Determine the [x, y] coordinate at the center of the cell enclosing the given text.  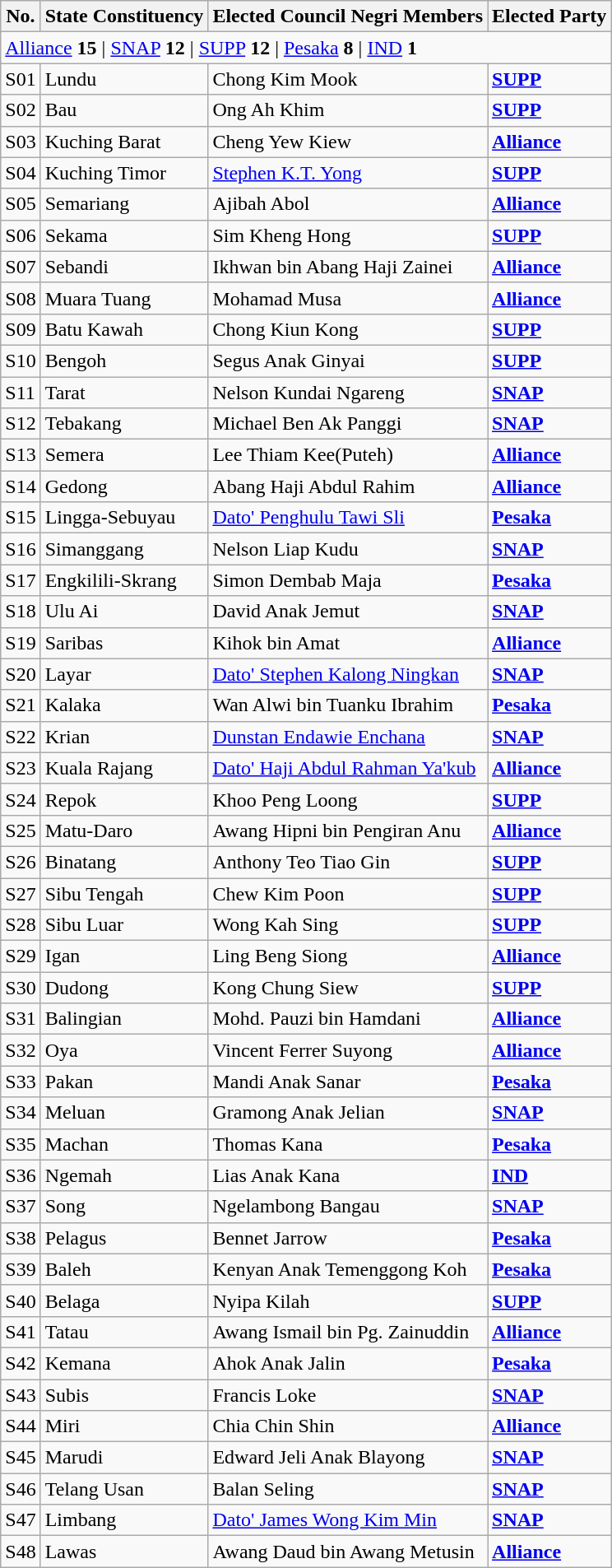
Sekama [124, 235]
Mandi Anak Sanar [348, 1082]
S33 [21, 1082]
Batu Kawah [124, 329]
S23 [21, 768]
Awang Hipni bin Pengiran Anu [348, 831]
Layar [124, 674]
Tatau [124, 1332]
Tarat [124, 393]
Awang Daud bin Awang Metusin [348, 1552]
Dato' James Wong Kim Min [348, 1520]
S21 [21, 705]
Ajibah Abol [348, 204]
S17 [21, 580]
S13 [21, 455]
Bau [124, 110]
S31 [21, 1019]
Sibu Luar [124, 925]
Segus Anak Ginyai [348, 361]
Kihok bin Amat [348, 643]
S25 [21, 831]
Engkilili-Skrang [124, 580]
Repok [124, 799]
S02 [21, 110]
S39 [21, 1269]
Ling Beng Siong [348, 956]
S48 [21, 1552]
S22 [21, 737]
Sibu Tengah [124, 893]
Bennet Jarrow [348, 1238]
Ngemah [124, 1175]
S34 [21, 1113]
Dato' Haji Abdul Rahman Ya'kub [348, 768]
Pelagus [124, 1238]
S32 [21, 1050]
S12 [21, 424]
S46 [21, 1489]
Saribas [124, 643]
S01 [21, 79]
Awang Ismail bin Pg. Zainuddin [348, 1332]
Lingga-Sebuyau [124, 518]
Igan [124, 956]
Dudong [124, 988]
S03 [21, 142]
Kuching Timor [124, 173]
Matu-Daro [124, 831]
S47 [21, 1520]
No. [21, 16]
S04 [21, 173]
Khoo Peng Loong [348, 799]
S37 [21, 1207]
Vincent Ferrer Suyong [348, 1050]
Nelson Liap Kudu [348, 549]
Mohamad Musa [348, 298]
Ahok Anak Jalin [348, 1363]
S11 [21, 393]
Elected Council Negri Members [348, 16]
S28 [21, 925]
Subis [124, 1395]
S08 [21, 298]
Ulu Ai [124, 612]
Balingian [124, 1019]
Wong Kah Sing [348, 925]
Sebandi [124, 267]
Kenyan Anak Temenggong Koh [348, 1269]
S35 [21, 1144]
S40 [21, 1300]
Kuching Barat [124, 142]
Ikhwan bin Abang Haji Zainei [348, 267]
S27 [21, 893]
Meluan [124, 1113]
Chew Kim Poon [348, 893]
IND [549, 1175]
Telang Usan [124, 1489]
Simon Dembab Maja [348, 580]
Muara Tuang [124, 298]
Machan [124, 1144]
S24 [21, 799]
Ong Ah Khim [348, 110]
S43 [21, 1395]
S19 [21, 643]
S09 [21, 329]
Mohd. Pauzi bin Hamdani [348, 1019]
Oya [124, 1050]
Dato' Penghulu Tawi Sli [348, 518]
S07 [21, 267]
Kong Chung Siew [348, 988]
Wan Alwi bin Tuanku Ibrahim [348, 705]
David Anak Jemut [348, 612]
Balan Seling [348, 1489]
Song [124, 1207]
Sim Kheng Hong [348, 235]
Chia Chin Shin [348, 1426]
Lee Thiam Kee(Puteh) [348, 455]
Gedong [124, 486]
Abang Haji Abdul Rahim [348, 486]
S29 [21, 956]
Limbang [124, 1520]
S38 [21, 1238]
S26 [21, 862]
Alliance 15 | SNAP 12 | SUPP 12 | Pesaka 8 | IND 1 [306, 48]
Simanggang [124, 549]
Chong Kim Mook [348, 79]
Lawas [124, 1552]
Stephen K.T. Yong [348, 173]
Semariang [124, 204]
Ngelambong Bangau [348, 1207]
Chong Kiun Kong [348, 329]
Kalaka [124, 705]
Anthony Teo Tiao Gin [348, 862]
Cheng Yew Kiew [348, 142]
Edward Jeli Anak Blayong [348, 1458]
S10 [21, 361]
Elected Party [549, 16]
Lias Anak Kana [348, 1175]
Francis Loke [348, 1395]
Gramong Anak Jelian [348, 1113]
S14 [21, 486]
Pakan [124, 1082]
S05 [21, 204]
S41 [21, 1332]
Baleh [124, 1269]
Miri [124, 1426]
S45 [21, 1458]
S36 [21, 1175]
Nelson Kundai Ngareng [348, 393]
Michael Ben Ak Panggi [348, 424]
Tebakang [124, 424]
S18 [21, 612]
Binatang [124, 862]
Nyipa Kilah [348, 1300]
Bengoh [124, 361]
Kemana [124, 1363]
Kuala Rajang [124, 768]
S44 [21, 1426]
S06 [21, 235]
S16 [21, 549]
S20 [21, 674]
Dunstan Endawie Enchana [348, 737]
S30 [21, 988]
Krian [124, 737]
Thomas Kana [348, 1144]
Marudi [124, 1458]
Lundu [124, 79]
Semera [124, 455]
State Constituency [124, 16]
S42 [21, 1363]
Belaga [124, 1300]
S15 [21, 518]
Dato' Stephen Kalong Ningkan [348, 674]
